Return the [x, y] coordinate for the center point of the cell that contains the specified text.  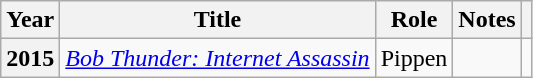
Role [414, 20]
2015 [30, 58]
Year [30, 20]
Notes [487, 20]
Title [218, 20]
Pippen [414, 58]
Bob Thunder: Internet Assassin [218, 58]
